Provide the [x, y] coordinate of the cell's center where the given text is located.  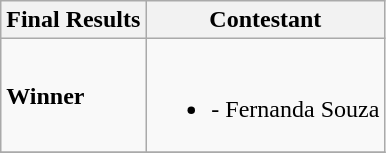
- Fernanda Souza [266, 96]
Contestant [266, 20]
Winner [74, 96]
Final Results [74, 20]
